Detect which cell encompasses the target text, then output its (X, Y) center coordinate. 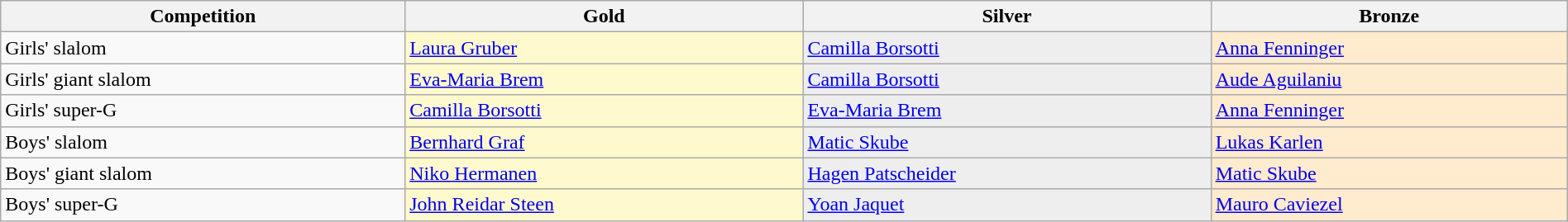
Hagen Patscheider (1007, 173)
Bronze (1389, 17)
Mauro Caviezel (1389, 205)
Boys' giant slalom (203, 173)
Laura Gruber (604, 48)
Aude Aguilaniu (1389, 79)
John Reidar Steen (604, 205)
Lukas Karlen (1389, 142)
Competition (203, 17)
Gold (604, 17)
Girls' slalom (203, 48)
Boys' slalom (203, 142)
Boys' super-G (203, 205)
Yoan Jaquet (1007, 205)
Girls' giant slalom (203, 79)
Girls' super-G (203, 111)
Bernhard Graf (604, 142)
Niko Hermanen (604, 173)
Silver (1007, 17)
